Identify which cell holds the provided text, then report its [x, y] central coordinate. 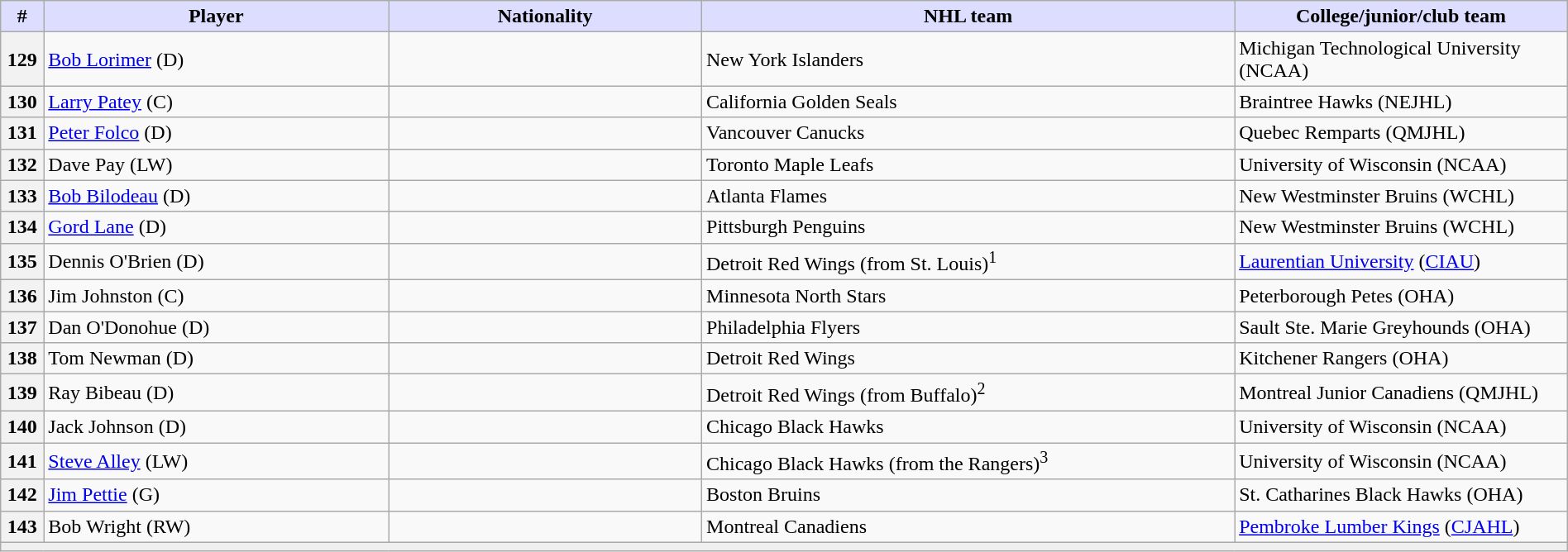
137 [22, 327]
Montreal Canadiens [968, 526]
Jim Pettie (G) [217, 495]
133 [22, 196]
St. Catharines Black Hawks (OHA) [1401, 495]
College/junior/club team [1401, 17]
Pembroke Lumber Kings (CJAHL) [1401, 526]
Bob Bilodeau (D) [217, 196]
Player [217, 17]
132 [22, 164]
Dan O'Donohue (D) [217, 327]
Tom Newman (D) [217, 359]
136 [22, 296]
Pittsburgh Penguins [968, 227]
142 [22, 495]
Jim Johnston (C) [217, 296]
138 [22, 359]
Steve Alley (LW) [217, 461]
Dave Pay (LW) [217, 164]
131 [22, 133]
Vancouver Canucks [968, 133]
139 [22, 393]
Detroit Red Wings (from Buffalo)2 [968, 393]
141 [22, 461]
California Golden Seals [968, 102]
Gord Lane (D) [217, 227]
New York Islanders [968, 59]
Montreal Junior Canadiens (QMJHL) [1401, 393]
Braintree Hawks (NEJHL) [1401, 102]
Chicago Black Hawks (from the Rangers)3 [968, 461]
Nationality [546, 17]
130 [22, 102]
Ray Bibeau (D) [217, 393]
Larry Patey (C) [217, 102]
129 [22, 59]
# [22, 17]
Laurentian University (CIAU) [1401, 261]
Sault Ste. Marie Greyhounds (OHA) [1401, 327]
140 [22, 426]
Minnesota North Stars [968, 296]
Kitchener Rangers (OHA) [1401, 359]
Peterborough Petes (OHA) [1401, 296]
Toronto Maple Leafs [968, 164]
143 [22, 526]
Philadelphia Flyers [968, 327]
Peter Folco (D) [217, 133]
Boston Bruins [968, 495]
Atlanta Flames [968, 196]
134 [22, 227]
135 [22, 261]
Dennis O'Brien (D) [217, 261]
Bob Lorimer (D) [217, 59]
Quebec Remparts (QMJHL) [1401, 133]
Bob Wright (RW) [217, 526]
NHL team [968, 17]
Detroit Red Wings (from St. Louis)1 [968, 261]
Jack Johnson (D) [217, 426]
Chicago Black Hawks [968, 426]
Michigan Technological University (NCAA) [1401, 59]
Detroit Red Wings [968, 359]
